Determine the [X, Y] coordinate at the center of the cell enclosing the given text.  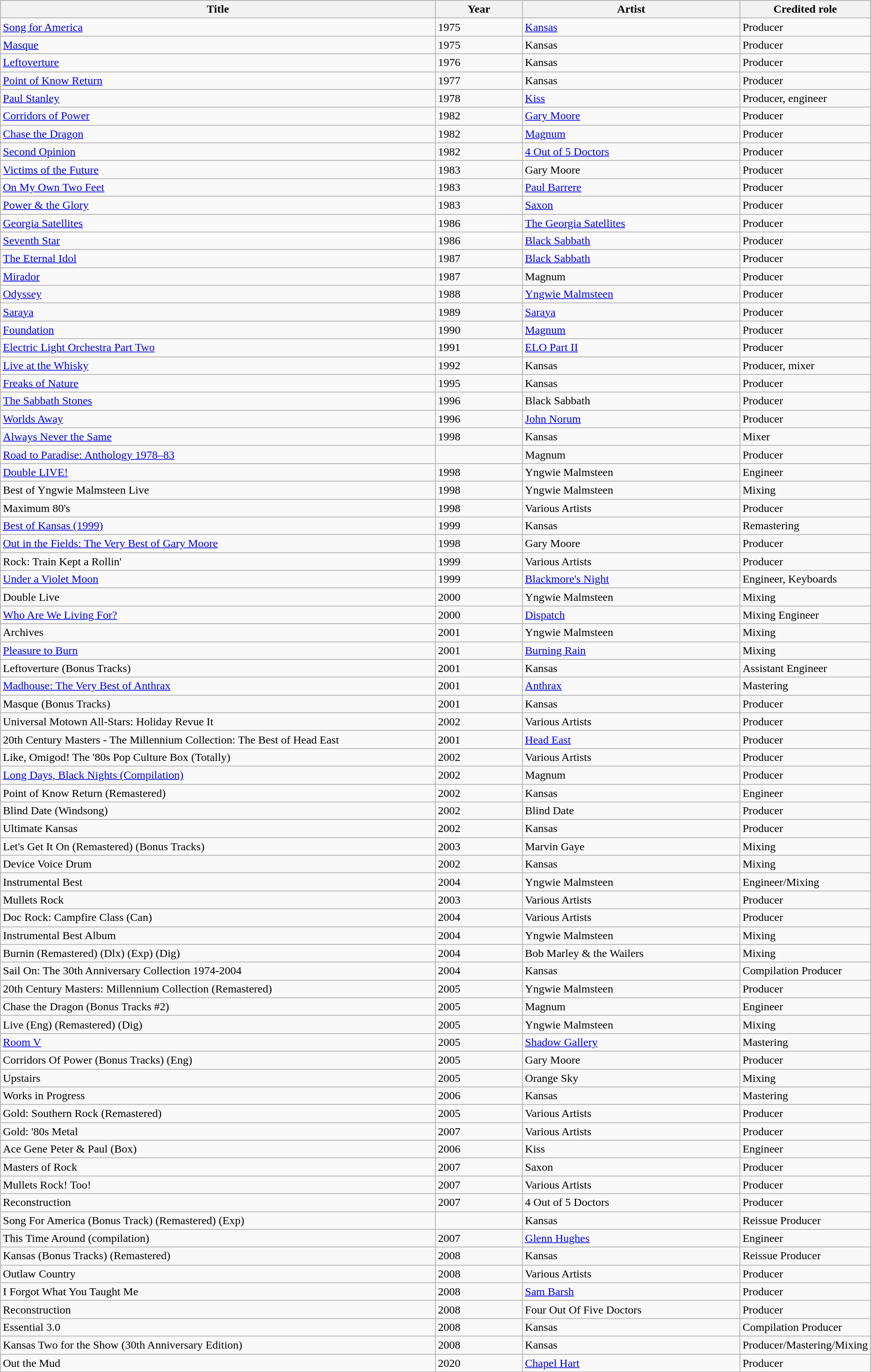
Blind Date (Windsong) [218, 811]
Masters of Rock [218, 1167]
Under a Violet Moon [218, 579]
The Eternal Idol [218, 259]
Pleasure to Burn [218, 650]
Archives [218, 633]
Worlds Away [218, 419]
Corridors of Power [218, 116]
Chapel Hart [631, 1363]
Point of Know Return (Remastered) [218, 793]
2020 [479, 1363]
Always Never the Same [218, 437]
Second Opinion [218, 152]
Blind Date [631, 811]
Point of Know Return [218, 80]
Song For America (Bonus Track) (Remastered) (Exp) [218, 1220]
Essential 3.0 [218, 1327]
Orange Sky [631, 1078]
Foundation [218, 330]
Chase the Dragon [218, 134]
Sail On: The 30th Anniversary Collection 1974-2004 [218, 971]
Doc Rock: Campfire Class (Can) [218, 918]
Producer/Mastering/Mixing [806, 1345]
Corridors Of Power (Bonus Tracks) (Eng) [218, 1060]
Instrumental Best [218, 882]
Credited role [806, 9]
Ace Gene Peter & Paul (Box) [218, 1149]
On My Own Two Feet [218, 187]
Shadow Gallery [631, 1042]
Producer, engineer [806, 98]
Marvin Gaye [631, 847]
Gold: '80s Metal [218, 1131]
ELO Part II [631, 348]
Out the Mud [218, 1363]
Road to Paradise: Anthology 1978–83 [218, 454]
Masque (Bonus Tracks) [218, 704]
Electric Light Orchestra Part Two [218, 348]
Anthrax [631, 686]
Long Days, Black Nights (Compilation) [218, 775]
Glenn Hughes [631, 1238]
Like, Omigod! The '80s Pop Culture Box (Totally) [218, 757]
Leftoverture [218, 63]
20th Century Masters - The Millennium Collection: The Best of Head East [218, 739]
Title [218, 9]
Live (Eng) (Remastered) (Dig) [218, 1024]
Kansas (Bonus Tracks) (Remastered) [218, 1256]
The Georgia Satellites [631, 223]
1989 [479, 312]
1976 [479, 63]
Engineer, Keyboards [806, 579]
Universal Motown All-Stars: Holiday Revue It [218, 722]
Best of Yngwie Malmsteen Live [218, 490]
I Forgot What You Taught Me [218, 1292]
Masque [218, 45]
1988 [479, 294]
Best of Kansas (1999) [218, 526]
Burning Rain [631, 650]
Gold: Southern Rock (Remastered) [218, 1114]
John Norum [631, 419]
Double Live [218, 597]
Mullets Rock [218, 900]
Maximum 80's [218, 508]
Mirador [218, 277]
Out in the Fields: The Very Best of Gary Moore [218, 544]
Odyssey [218, 294]
Head East [631, 739]
Year [479, 9]
Paul Stanley [218, 98]
Double LIVE! [218, 472]
Live at the Whisky [218, 365]
Dispatch [631, 615]
Kansas Two for the Show (30th Anniversary Edition) [218, 1345]
Mixer [806, 437]
Instrumental Best Album [218, 935]
Sam Barsh [631, 1292]
Burnin (Remastered) (Dlx) (Exp) (Dig) [218, 953]
Song for America [218, 27]
Who Are We Living For? [218, 615]
Freaks of Nature [218, 383]
Works in Progress [218, 1096]
Engineer/Mixing [806, 882]
Mullets Rock! Too! [218, 1185]
Outlaw Country [218, 1274]
Bob Marley & the Wailers [631, 953]
20th Century Masters: Millennium Collection (Remastered) [218, 989]
1990 [479, 330]
Georgia Satellites [218, 223]
1991 [479, 348]
1978 [479, 98]
Let's Get It On (Remastered) (Bonus Tracks) [218, 847]
The Sabbath Stones [218, 401]
Power & the Glory [218, 205]
Producer, mixer [806, 365]
Remastering [806, 526]
Mixing Engineer [806, 615]
Madhouse: The Very Best of Anthrax [218, 686]
Paul Barrere [631, 187]
Leftoverture (Bonus Tracks) [218, 668]
This Time Around (compilation) [218, 1238]
Chase the Dragon (Bonus Tracks #2) [218, 1007]
Victims of the Future [218, 169]
1992 [479, 365]
1995 [479, 383]
Ultimate Kansas [218, 829]
Rock: Train Kept a Rollin' [218, 562]
Assistant Engineer [806, 668]
Device Voice Drum [218, 864]
Blackmore's Night [631, 579]
Artist [631, 9]
Upstairs [218, 1078]
Room V [218, 1042]
1977 [479, 80]
Four Out Of Five Doctors [631, 1309]
Seventh Star [218, 241]
